Search for the cell housing the specified text and yield its (x, y) center coordinate. 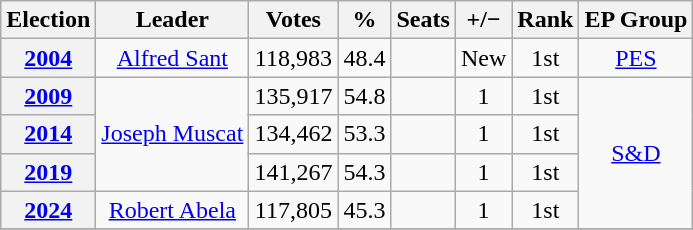
48.4 (364, 58)
2024 (48, 210)
+/− (483, 20)
2014 (48, 134)
Rank (546, 20)
Robert Abela (172, 210)
135,917 (294, 96)
Alfred Sant (172, 58)
118,983 (294, 58)
EP Group (636, 20)
54.3 (364, 172)
2004 (48, 58)
Leader (172, 20)
134,462 (294, 134)
Joseph Muscat (172, 134)
54.8 (364, 96)
Election (48, 20)
141,267 (294, 172)
2019 (48, 172)
PES (636, 58)
45.3 (364, 210)
Votes (294, 20)
53.3 (364, 134)
New (483, 58)
Seats (423, 20)
117,805 (294, 210)
2009 (48, 96)
S&D (636, 153)
% (364, 20)
